Determine the [X, Y] coordinate at the center of the cell enclosing the given text.  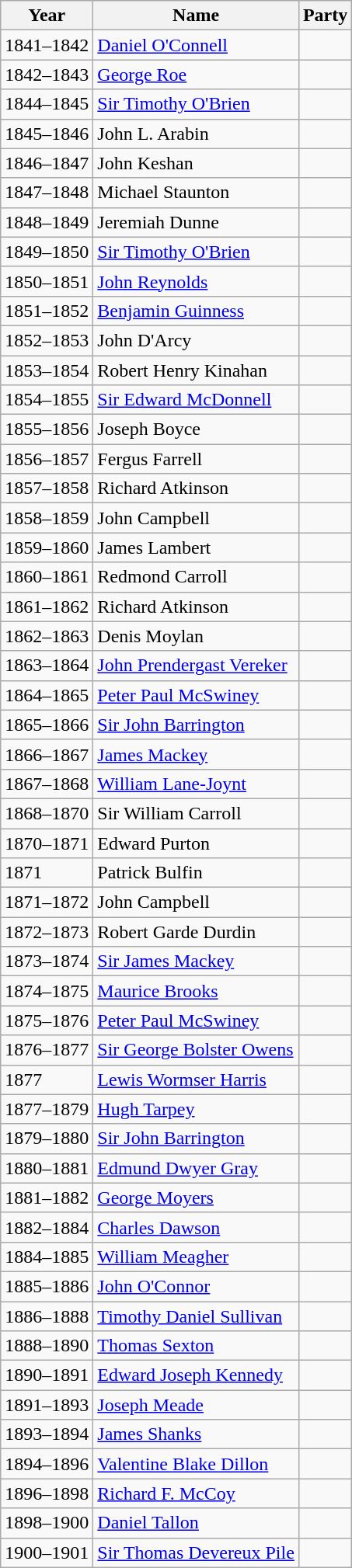
1898–1900 [47, 1523]
John Keshan [196, 163]
1841–1842 [47, 45]
1864–1865 [47, 695]
1846–1847 [47, 163]
Patrick Bulfin [196, 873]
1850–1851 [47, 281]
John D'Arcy [196, 340]
Joseph Meade [196, 1405]
1854–1855 [47, 400]
1881–1882 [47, 1198]
1882–1884 [47, 1227]
George Moyers [196, 1198]
Daniel O'Connell [196, 45]
1876–1877 [47, 1050]
Sir Thomas Devereux Pile [196, 1552]
1845–1846 [47, 134]
Jeremiah Dunne [196, 222]
James Shanks [196, 1434]
1862–1863 [47, 636]
Thomas Sexton [196, 1346]
1868–1870 [47, 813]
Lewis Wormser Harris [196, 1080]
1852–1853 [47, 340]
Joseph Boyce [196, 429]
1871–1872 [47, 902]
1891–1893 [47, 1405]
1877 [47, 1080]
Michael Staunton [196, 193]
1861–1862 [47, 607]
Name [196, 16]
George Roe [196, 75]
1856–1857 [47, 459]
James Mackey [196, 754]
Robert Garde Durdin [196, 932]
Redmond Carroll [196, 577]
1851–1852 [47, 311]
Sir William Carroll [196, 813]
Valentine Blake Dillon [196, 1464]
John Reynolds [196, 281]
Timothy Daniel Sullivan [196, 1316]
1870–1871 [47, 843]
Sir James Mackey [196, 961]
Daniel Tallon [196, 1523]
Edward Joseph Kennedy [196, 1375]
1886–1888 [47, 1316]
William Meagher [196, 1257]
1855–1856 [47, 429]
Maurice Brooks [196, 991]
1885–1886 [47, 1286]
1880–1881 [47, 1168]
1873–1874 [47, 961]
Sir George Bolster Owens [196, 1050]
1893–1894 [47, 1434]
Sir Edward McDonnell [196, 400]
Benjamin Guinness [196, 311]
1863–1864 [47, 666]
1847–1848 [47, 193]
Denis Moylan [196, 636]
1859–1860 [47, 548]
1884–1885 [47, 1257]
Year [47, 16]
James Lambert [196, 548]
1867–1868 [47, 784]
1872–1873 [47, 932]
1900–1901 [47, 1552]
1849–1850 [47, 252]
1844–1845 [47, 104]
William Lane-Joynt [196, 784]
Party [325, 16]
1894–1896 [47, 1464]
Edward Purton [196, 843]
Richard F. McCoy [196, 1493]
Charles Dawson [196, 1227]
John L. Arabin [196, 134]
1857–1858 [47, 488]
John O'Connor [196, 1286]
Robert Henry Kinahan [196, 370]
1871 [47, 873]
1866–1867 [47, 754]
John Prendergast Vereker [196, 666]
Hugh Tarpey [196, 1109]
1874–1875 [47, 991]
1896–1898 [47, 1493]
1875–1876 [47, 1020]
1890–1891 [47, 1375]
1888–1890 [47, 1346]
1858–1859 [47, 518]
Edmund Dwyer Gray [196, 1168]
1865–1866 [47, 725]
1848–1849 [47, 222]
1853–1854 [47, 370]
1842–1843 [47, 75]
Fergus Farrell [196, 459]
1877–1879 [47, 1109]
1879–1880 [47, 1139]
1860–1861 [47, 577]
